For the text-containing cell, return its midpoint in [x, y] coordinate format. 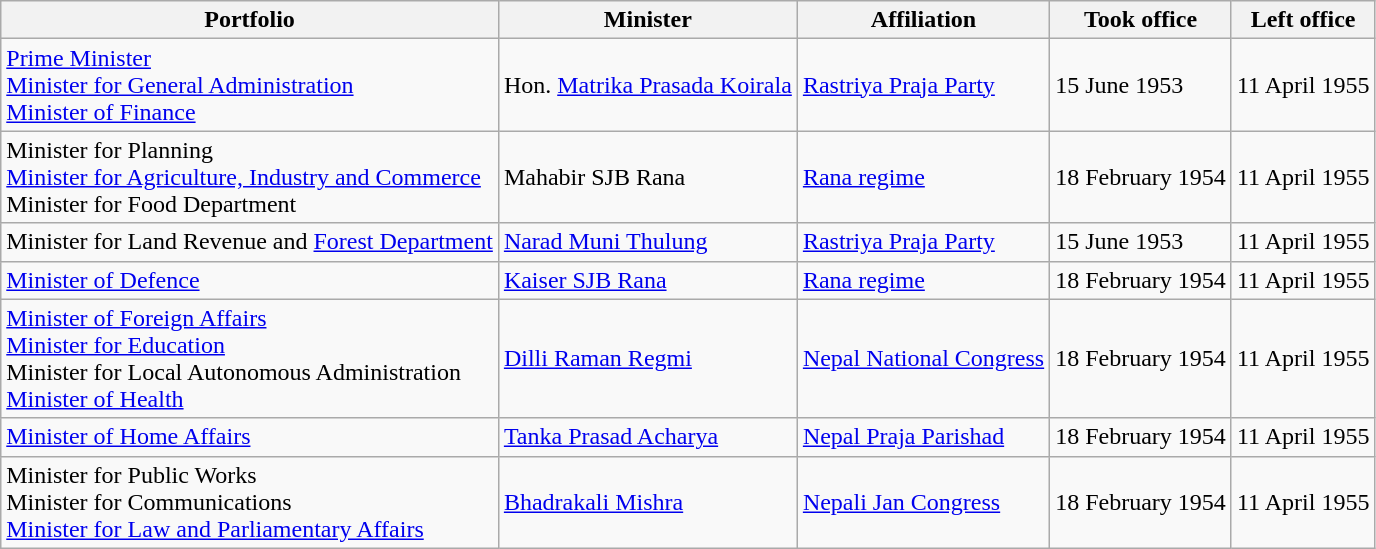
Prime MinisterMinister for General AdministrationMinister of Finance [250, 85]
Minister for Land Revenue and Forest Department [250, 242]
Minister of Foreign AffairsMinister for EducationMinister for Local Autonomous AdministrationMinister of Health [250, 358]
Nepal Praja Parishad [923, 437]
Minister for PlanningMinister for Agriculture, Industry and CommerceMinister for Food Department [250, 177]
Affiliation [923, 20]
Nepal National Congress [923, 358]
Portfolio [250, 20]
Took office [1141, 20]
Nepali Jan Congress [923, 502]
Dilli Raman Regmi [648, 358]
Minister of Defence [250, 280]
Minister of Home Affairs [250, 437]
Narad Muni Thulung [648, 242]
Mahabir SJB Rana [648, 177]
Minister for Public WorksMinister for CommunicationsMinister for Law and Parliamentary Affairs [250, 502]
Tanka Prasad Acharya [648, 437]
Left office [1303, 20]
Bhadrakali Mishra [648, 502]
Minister [648, 20]
Kaiser SJB Rana [648, 280]
Hon. Matrika Prasada Koirala [648, 85]
